Locate the cell with the specified text and output its [X, Y] center coordinate. 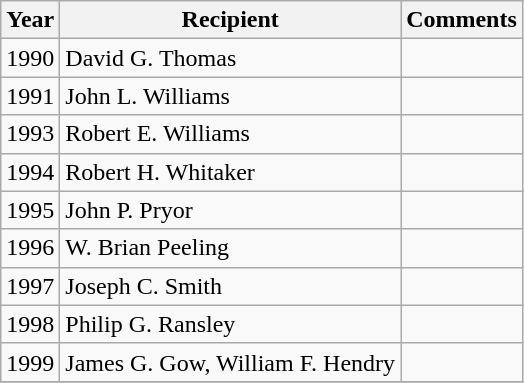
1998 [30, 324]
1991 [30, 96]
1995 [30, 210]
1990 [30, 58]
1996 [30, 248]
Robert E. Williams [230, 134]
Recipient [230, 20]
Year [30, 20]
1993 [30, 134]
Joseph C. Smith [230, 286]
James G. Gow, William F. Hendry [230, 362]
John P. Pryor [230, 210]
1999 [30, 362]
Comments [462, 20]
Philip G. Ransley [230, 324]
Robert H. Whitaker [230, 172]
David G. Thomas [230, 58]
1997 [30, 286]
1994 [30, 172]
W. Brian Peeling [230, 248]
John L. Williams [230, 96]
